Identify which cell holds the provided text, then report its (X, Y) central coordinate. 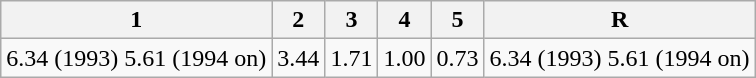
4 (404, 20)
1 (136, 20)
3 (352, 20)
5 (458, 20)
R (620, 20)
1.00 (404, 58)
0.73 (458, 58)
1.71 (352, 58)
3.44 (298, 58)
2 (298, 20)
